Return [X, Y] of the center of cell containing provided text 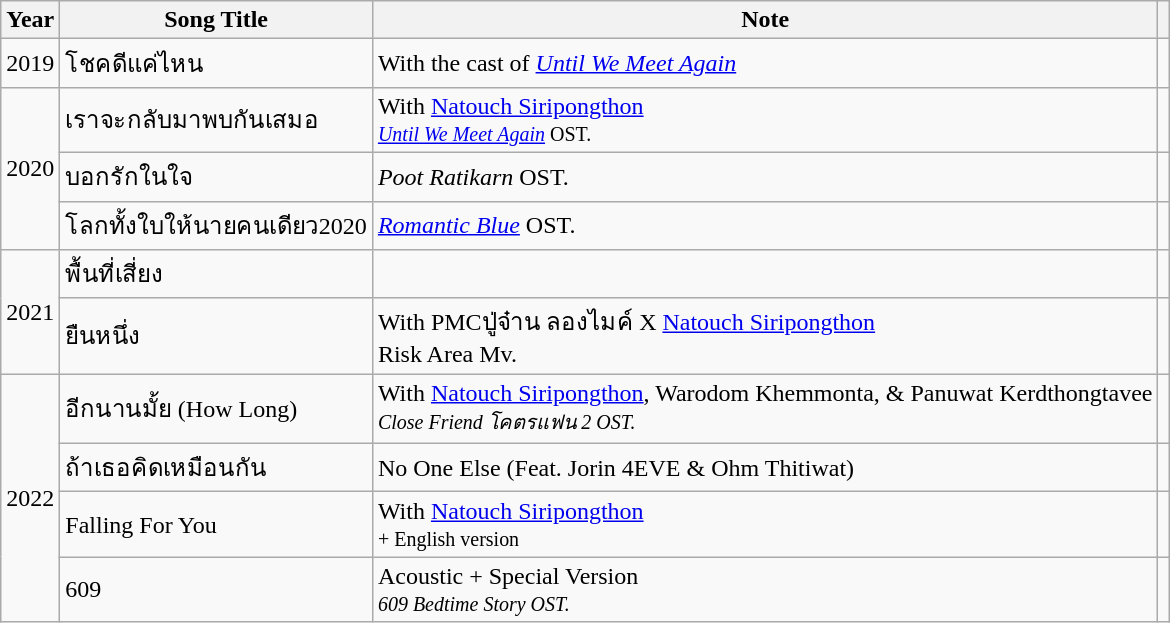
อีกนานมั้ย (How Long) [216, 409]
โชคดีแค่ไหน [216, 64]
2019 [30, 64]
Falling For You [216, 524]
Year [30, 20]
With Natouch Siripongthon+ English version [765, 524]
With Natouch Siripongthon, Warodom Khemmonta, & Panuwat KerdthongtaveeClose Friend โคตรแฟน 2 OST. [765, 409]
ยืนหนึ่ง [216, 336]
Romantic Blue OST. [765, 226]
Note [765, 20]
2021 [30, 312]
Poot Ratikarn OST. [765, 176]
Acoustic + Special Version609 Bedtime Story OST. [765, 590]
บอกรักในใจ [216, 176]
โลกทั้งใบให้นายคนเดียว2020 [216, 226]
609 [216, 590]
พื้นที่เสี่ยง [216, 274]
2020 [30, 168]
With Natouch Siripongthon Until We Meet Again OST. [765, 120]
With PMCปู่จ๋าน ลองไมค์ X Natouch SiripongthonRisk Area Mv. [765, 336]
เราจะกลับมาพบกันเสมอ [216, 120]
2022 [30, 498]
No One Else (Feat. Jorin 4EVE & Ohm Thitiwat) [765, 468]
Song Title [216, 20]
ถ้าเธอคิดเหมือนกัน [216, 468]
With the cast of Until We Meet Again [765, 64]
